Identify which cell holds the provided text, then report its (x, y) central coordinate. 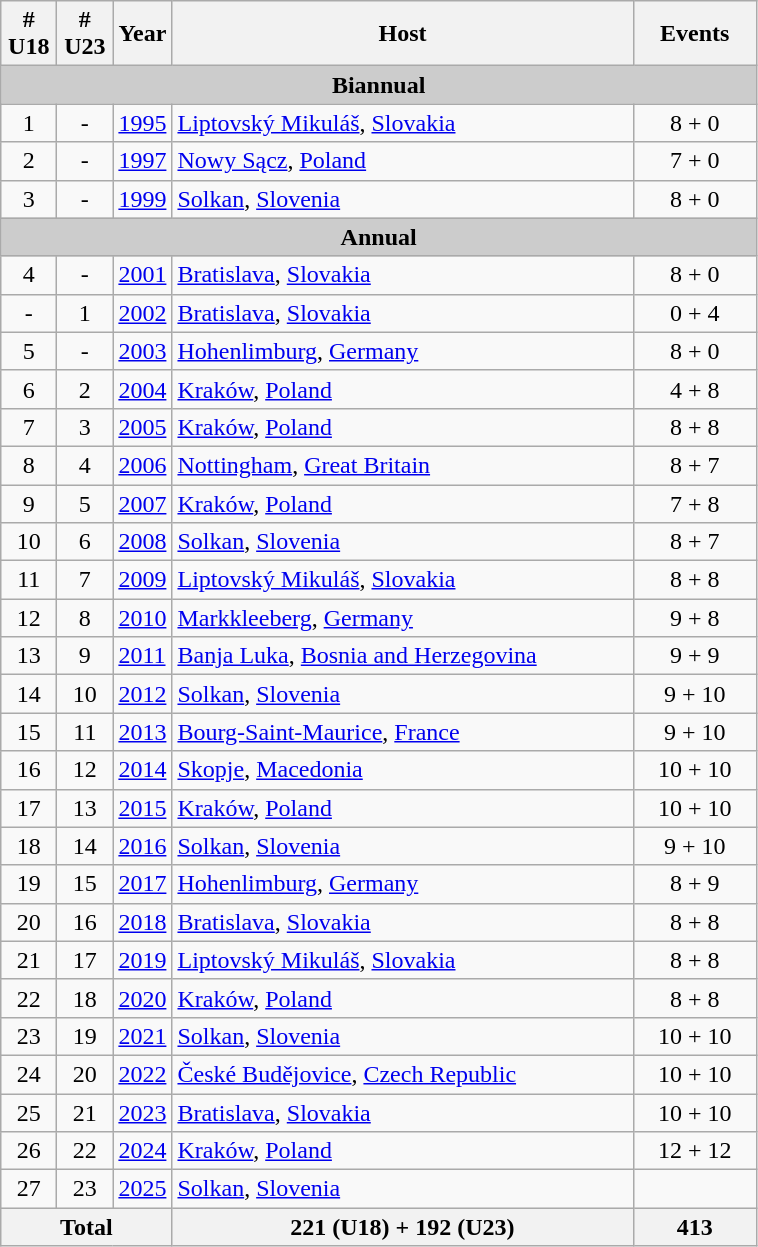
24 (29, 1074)
2016 (142, 846)
4 + 8 (695, 389)
2022 (142, 1074)
2012 (142, 694)
413 (695, 1227)
Skopje, Macedonia (402, 770)
2005 (142, 427)
2015 (142, 808)
Biannual (379, 85)
Markkleeberg, Germany (402, 618)
2013 (142, 732)
Annual (379, 237)
1997 (142, 161)
# U23 (85, 34)
2011 (142, 656)
2023 (142, 1113)
27 (29, 1189)
2009 (142, 580)
2008 (142, 542)
7 + 0 (695, 161)
9 + 9 (695, 656)
# U18 (29, 34)
2004 (142, 389)
Nowy Sącz, Poland (402, 161)
Host (402, 34)
Total (86, 1227)
2021 (142, 1036)
2006 (142, 465)
2017 (142, 884)
Year (142, 34)
2020 (142, 998)
2007 (142, 503)
7 + 8 (695, 503)
1999 (142, 199)
9 + 8 (695, 618)
2010 (142, 618)
Banja Luka, Bosnia and Herzegovina (402, 656)
0 + 4 (695, 313)
12 + 12 (695, 1151)
2002 (142, 313)
České Budějovice, Czech Republic (402, 1074)
2001 (142, 275)
25 (29, 1113)
2014 (142, 770)
1995 (142, 123)
Events (695, 34)
2018 (142, 922)
2024 (142, 1151)
2003 (142, 351)
8 + 9 (695, 884)
2019 (142, 960)
Nottingham, Great Britain (402, 465)
2025 (142, 1189)
Bourg-Saint-Maurice, France (402, 732)
221 (U18) + 192 (U23) (402, 1227)
26 (29, 1151)
